Output the [x, y] coordinate of the center of the cell containing the given text.  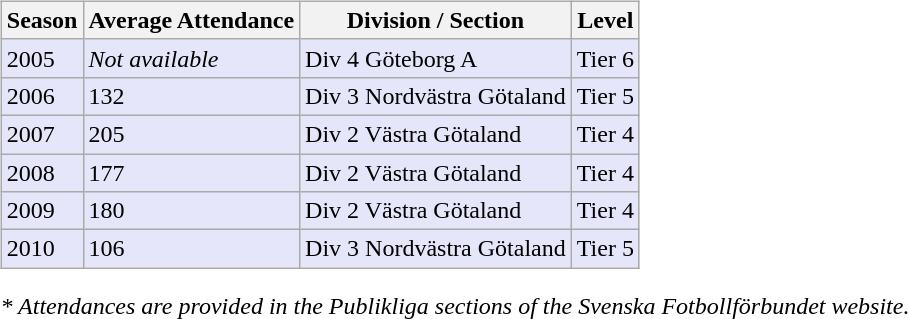
2009 [42, 211]
2005 [42, 58]
132 [192, 96]
2008 [42, 173]
180 [192, 211]
2006 [42, 96]
2010 [42, 249]
Level [605, 20]
205 [192, 134]
2007 [42, 134]
Not available [192, 58]
177 [192, 173]
Div 4 Göteborg A [436, 58]
Tier 6 [605, 58]
Division / Section [436, 20]
106 [192, 249]
Average Attendance [192, 20]
Season [42, 20]
